Locate the cell with the specified text and output its (X, Y) center coordinate. 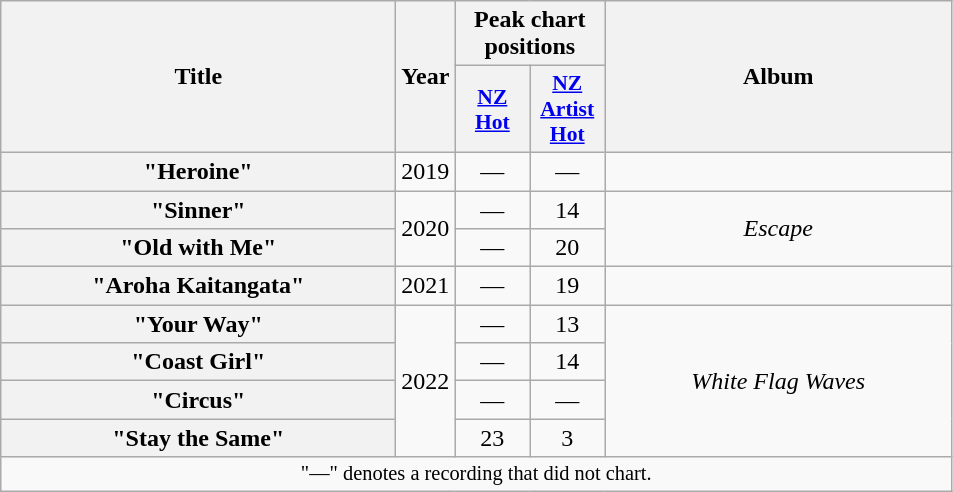
2022 (426, 381)
NZArtistHot (568, 110)
NZHot (492, 110)
2020 (426, 228)
"Old with Me" (198, 248)
2021 (426, 286)
2019 (426, 171)
13 (568, 324)
"Heroine" (198, 171)
"Stay the Same" (198, 438)
Album (778, 77)
"Sinner" (198, 209)
20 (568, 248)
"Circus" (198, 400)
3 (568, 438)
White Flag Waves (778, 381)
Peak chart positions (530, 34)
"Aroha Kaitangata" (198, 286)
19 (568, 286)
Title (198, 77)
"—" denotes a recording that did not chart. (476, 474)
Escape (778, 228)
Year (426, 77)
23 (492, 438)
"Coast Girl" (198, 362)
"Your Way" (198, 324)
